Find where the given text appears and provide that cell's center as [x, y] coordinate. 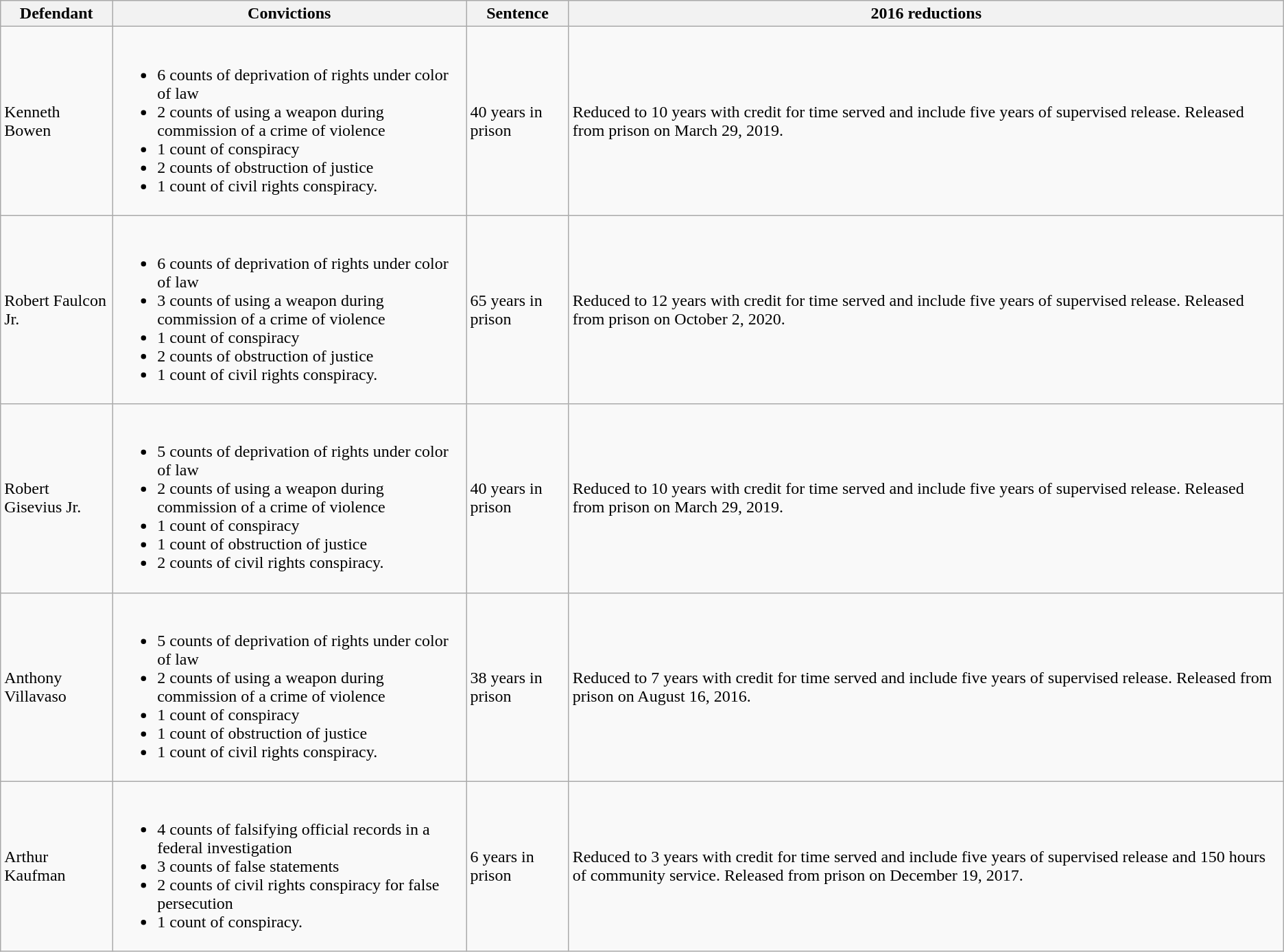
Kenneth Bowen [56, 121]
65 years in prison [517, 310]
6 years in prison [517, 866]
Convictions [289, 14]
38 years in prison [517, 687]
Anthony Villavaso [56, 687]
Robert Gisevius Jr. [56, 498]
Robert Faulcon Jr. [56, 310]
Defendant [56, 14]
Arthur Kaufman [56, 866]
Reduced to 12 years with credit for time served and include five years of supervised release. Released from prison on October 2, 2020. [926, 310]
Reduced to 7 years with credit for time served and include five years of supervised release. Released from prison on August 16, 2016. [926, 687]
Sentence [517, 14]
2016 reductions [926, 14]
